Output the [X, Y] coordinate of the center of the cell containing the given text.  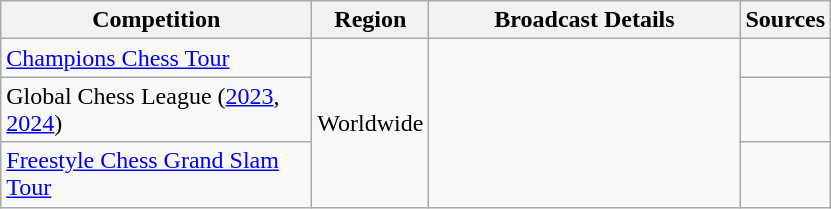
Freestyle Chess Grand Slam Tour [156, 174]
Sources [786, 20]
Competition [156, 20]
Worldwide [370, 123]
Region [370, 20]
Global Chess League (2023, 2024) [156, 110]
Broadcast Details [584, 20]
Champions Chess Tour [156, 58]
